From the cell containing the given text, extract its center point as (x, y) coordinate. 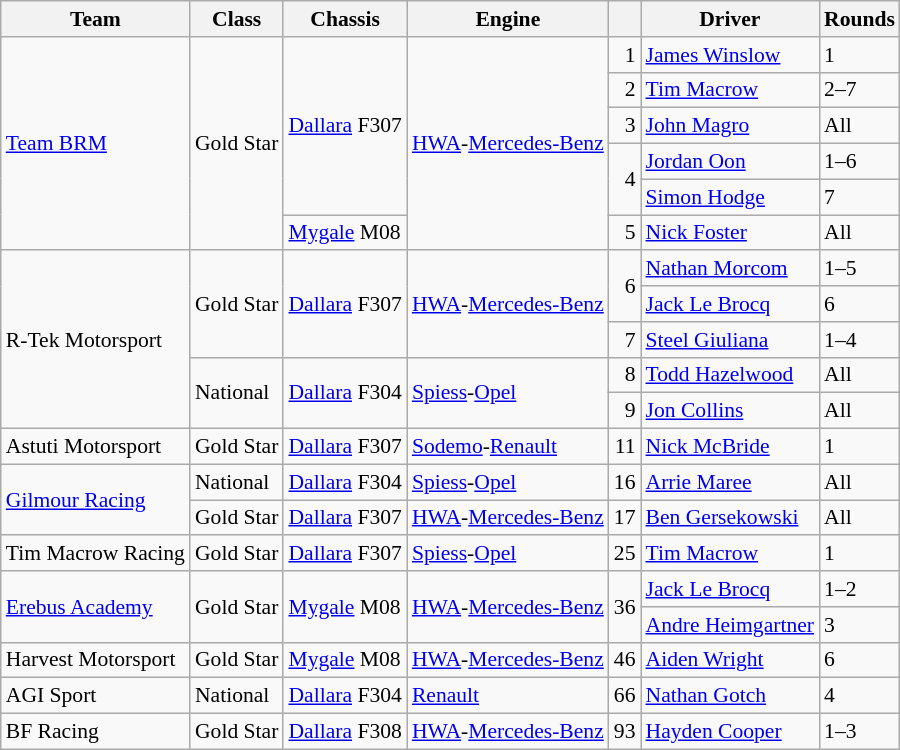
1–5 (860, 269)
2 (625, 90)
Steel Giuliana (730, 340)
Dallara F308 (344, 732)
46 (625, 660)
1–6 (860, 162)
Andre Heimgartner (730, 625)
Team (96, 19)
Aiden Wright (730, 660)
Jon Collins (730, 411)
Simon Hodge (730, 197)
Harvest Motorsport (96, 660)
Nick Foster (730, 233)
Team BRM (96, 144)
James Winslow (730, 55)
Nathan Gotch (730, 696)
AGI Sport (96, 696)
1–4 (860, 340)
2–7 (860, 90)
Engine (508, 19)
Erebus Academy (96, 606)
Rounds (860, 19)
Gilmour Racing (96, 500)
Chassis (344, 19)
36 (625, 606)
66 (625, 696)
Jordan Oon (730, 162)
Arrie Maree (730, 482)
Class (236, 19)
9 (625, 411)
93 (625, 732)
BF Racing (96, 732)
Todd Hazelwood (730, 375)
Renault (508, 696)
5 (625, 233)
R-Tek Motorsport (96, 340)
8 (625, 375)
1–3 (860, 732)
Ben Gersekowski (730, 518)
Nick McBride (730, 447)
Sodemo-Renault (508, 447)
Astuti Motorsport (96, 447)
25 (625, 554)
Nathan Morcom (730, 269)
16 (625, 482)
Hayden Cooper (730, 732)
17 (625, 518)
John Magro (730, 126)
Tim Macrow Racing (96, 554)
1–2 (860, 589)
11 (625, 447)
Driver (730, 19)
